Locate the cell with the specified text and output its [x, y] center coordinate. 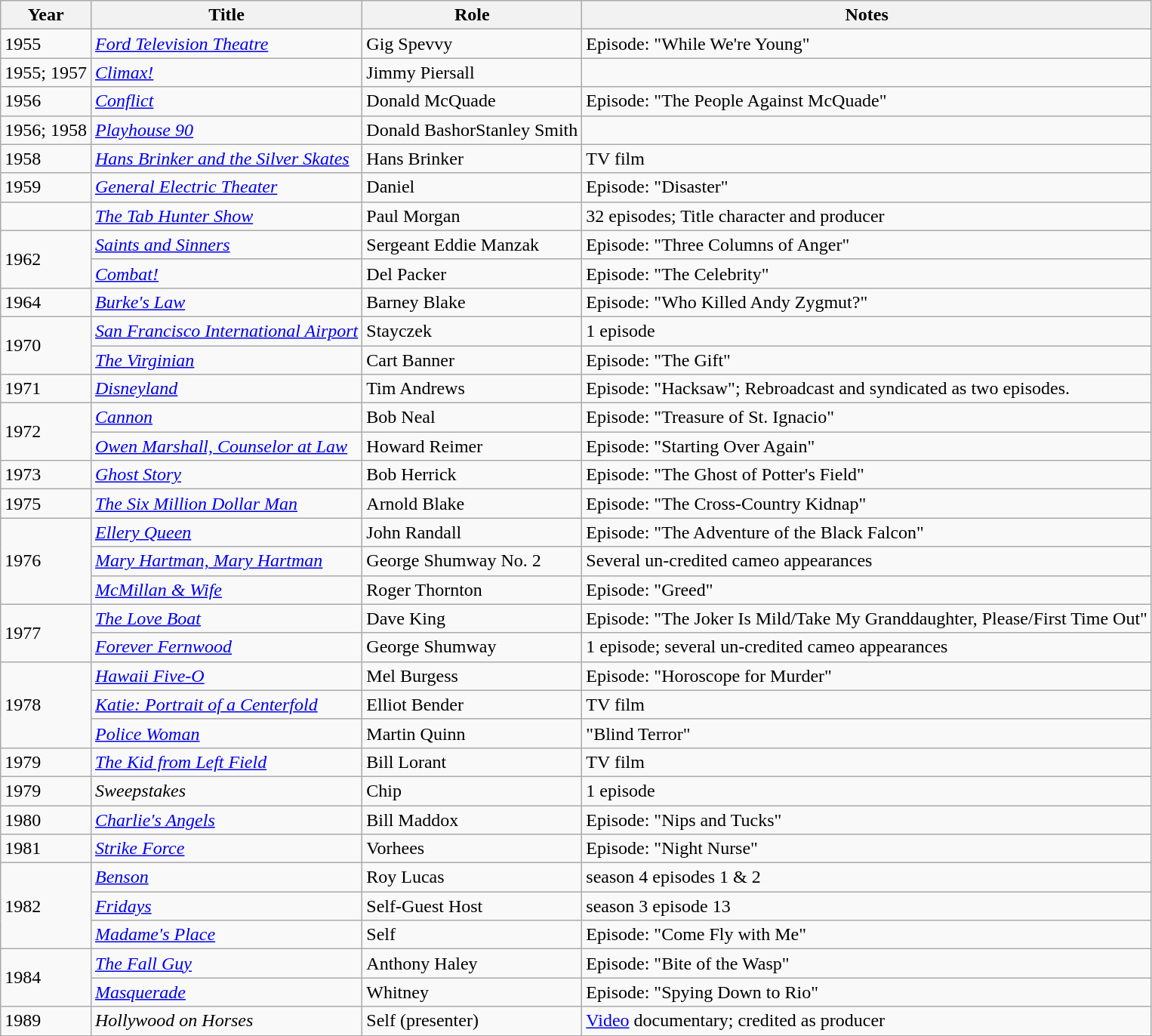
1973 [46, 475]
Climax! [226, 72]
Whitney [473, 992]
Role [473, 15]
Ford Television Theatre [226, 44]
Self [473, 935]
Bob Herrick [473, 475]
Ghost Story [226, 475]
Daniel [473, 187]
1970 [46, 345]
1 episode; several un-credited cameo appearances [867, 647]
Anthony Haley [473, 964]
Hans Brinker [473, 159]
Episode: "Three Columns of Anger" [867, 245]
season 3 episode 13 [867, 906]
Playhouse 90 [226, 130]
1984 [46, 978]
Roger Thornton [473, 590]
1978 [46, 705]
Episode: "The People Against McQuade" [867, 101]
Episode: "Nips and Tucks" [867, 819]
Burke's Law [226, 302]
Forever Fernwood [226, 647]
1989 [46, 1021]
Episode: "The Adventure of the Black Falcon" [867, 532]
1959 [46, 187]
season 4 episodes 1 & 2 [867, 877]
Sweepstakes [226, 791]
Episode: "Night Nurse" [867, 849]
Year [46, 15]
Episode: "The Celebrity" [867, 273]
Katie: Portrait of a Centerfold [226, 705]
1955; 1957 [46, 72]
Episode: "Who Killed Andy Zygmut?" [867, 302]
Hollywood on Horses [226, 1021]
1977 [46, 633]
Conflict [226, 101]
Episode: "The Ghost of Potter's Field" [867, 475]
Bill Lorant [473, 762]
Several un-credited cameo appearances [867, 561]
Title [226, 15]
Episode: "While We're Young" [867, 44]
Episode: "The Joker Is Mild/Take My Granddaughter, Please/First Time Out" [867, 618]
32 episodes; Title character and producer [867, 216]
Owen Marshall, Counselor at Law [226, 446]
Donald BashorStanley Smith [473, 130]
Jimmy Piersall [473, 72]
Mary Hartman, Mary Hartman [226, 561]
Episode: "Starting Over Again" [867, 446]
McMillan & Wife [226, 590]
George Shumway No. 2 [473, 561]
Ellery Queen [226, 532]
Hawaii Five-O [226, 676]
Self-Guest Host [473, 906]
Sergeant Eddie Manzak [473, 245]
Vorhees [473, 849]
Hans Brinker and the Silver Skates [226, 159]
"Blind Terror" [867, 733]
Cart Banner [473, 360]
Episode: "Treasure of St. Ignacio" [867, 418]
The Six Million Dollar Man [226, 504]
1982 [46, 906]
Episode: "Horoscope for Murder" [867, 676]
The Love Boat [226, 618]
Tim Andrews [473, 389]
Episode: "Spying Down to Rio" [867, 992]
Masquerade [226, 992]
1962 [46, 259]
The Tab Hunter Show [226, 216]
Paul Morgan [473, 216]
Roy Lucas [473, 877]
1981 [46, 849]
Episode: "The Cross-Country Kidnap" [867, 504]
Martin Quinn [473, 733]
John Randall [473, 532]
Bill Maddox [473, 819]
The Kid from Left Field [226, 762]
Dave King [473, 618]
The Fall Guy [226, 964]
Mel Burgess [473, 676]
The Virginian [226, 360]
Fridays [226, 906]
1956; 1958 [46, 130]
Disneyland [226, 389]
Charlie's Angels [226, 819]
Video documentary; credited as producer [867, 1021]
1980 [46, 819]
1956 [46, 101]
Benson [226, 877]
Episode: "Disaster" [867, 187]
1976 [46, 561]
Del Packer [473, 273]
Arnold Blake [473, 504]
Madame's Place [226, 935]
Episode: "Bite of the Wasp" [867, 964]
Elliot Bender [473, 705]
Gig Spevvy [473, 44]
1971 [46, 389]
1958 [46, 159]
Episode: "Come Fly with Me" [867, 935]
Strike Force [226, 849]
San Francisco International Airport [226, 331]
Combat! [226, 273]
Self (presenter) [473, 1021]
Saints and Sinners [226, 245]
1972 [46, 432]
Episode: "Greed" [867, 590]
Episode: "The Gift" [867, 360]
1964 [46, 302]
Donald McQuade [473, 101]
Barney Blake [473, 302]
General Electric Theater [226, 187]
Notes [867, 15]
George Shumway [473, 647]
Chip [473, 791]
Police Woman [226, 733]
1975 [46, 504]
1955 [46, 44]
Howard Reimer [473, 446]
Bob Neal [473, 418]
Stayczek [473, 331]
Cannon [226, 418]
Episode: "Hacksaw"; Rebroadcast and syndicated as two episodes. [867, 389]
